Extract the [X, Y] coordinate from the center of the cell holding the provided text.  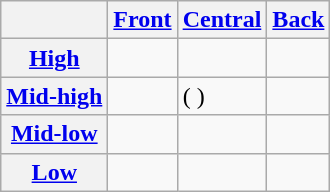
Low [54, 172]
( ) [222, 96]
Central [222, 20]
Front [142, 20]
Mid-low [54, 134]
Mid-high [54, 96]
High [54, 58]
Back [298, 20]
